Identify which cell holds the provided text, then report its [x, y] central coordinate. 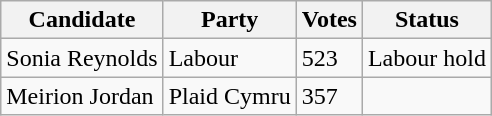
Plaid Cymru [230, 96]
Votes [329, 20]
Labour [230, 58]
Labour hold [426, 58]
Candidate [82, 20]
Sonia Reynolds [82, 58]
Status [426, 20]
357 [329, 96]
Meirion Jordan [82, 96]
Party [230, 20]
523 [329, 58]
